For the text-containing cell, return its midpoint in [x, y] coordinate format. 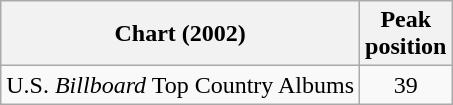
Peakposition [406, 34]
Chart (2002) [180, 34]
39 [406, 85]
U.S. Billboard Top Country Albums [180, 85]
